For the text-containing cell, return its midpoint in (X, Y) coordinate format. 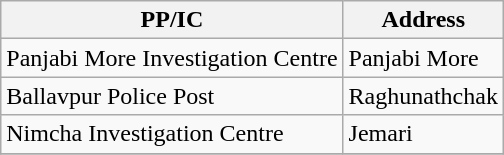
Panjabi More (423, 58)
Ballavpur Police Post (172, 96)
Jemari (423, 134)
Panjabi More Investigation Centre (172, 58)
PP/IC (172, 20)
Raghunathchak (423, 96)
Address (423, 20)
Nimcha Investigation Centre (172, 134)
